Scan for the cell matching the given text and deliver its (x, y) coordinate at center. 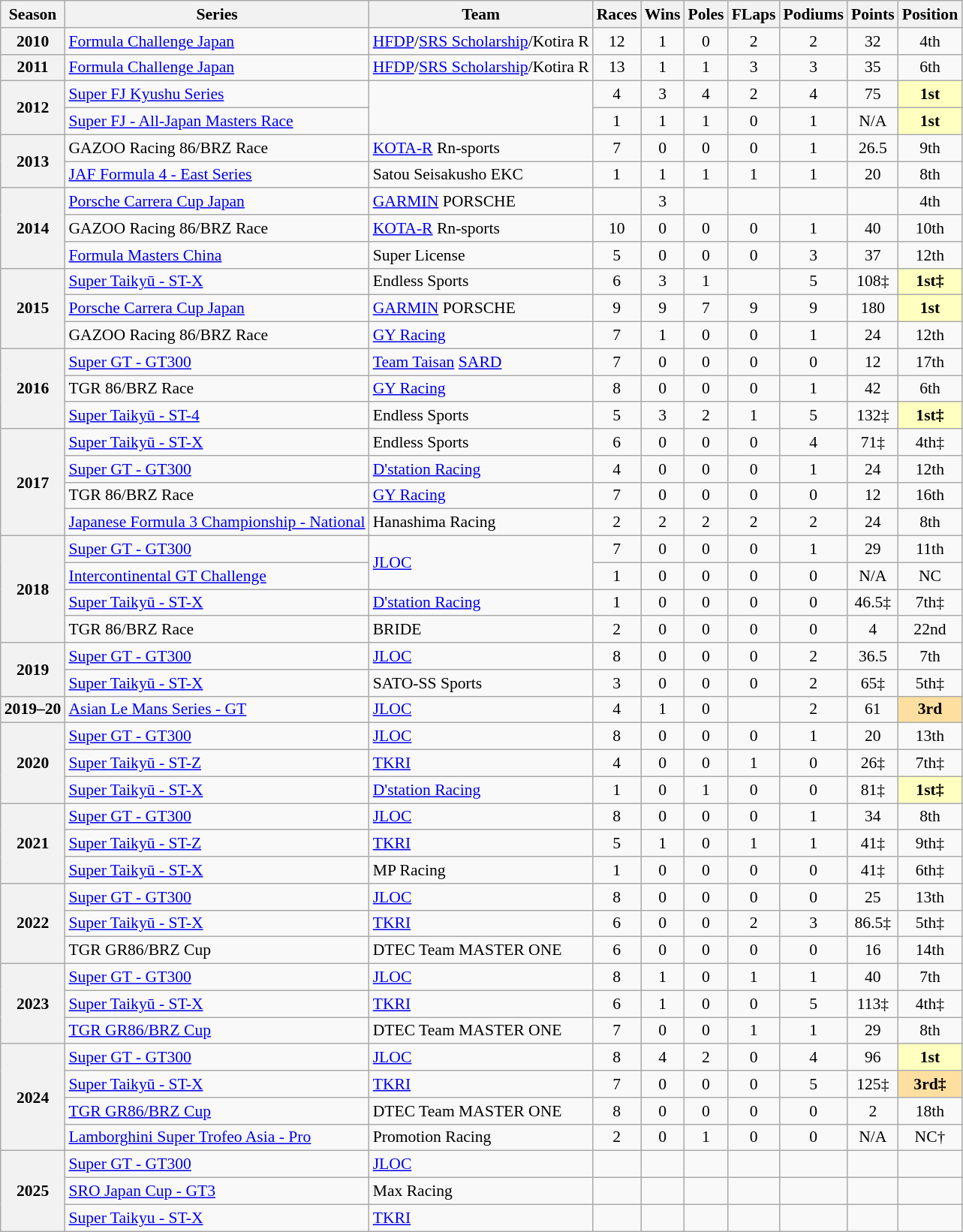
MP Racing (481, 870)
180 (873, 309)
JAF Formula 4 - East Series (216, 175)
75 (873, 95)
108‡ (873, 282)
86.5‡ (873, 923)
SRO Japan Cup - GT3 (216, 1191)
18th (930, 1111)
32 (873, 41)
16th (930, 496)
81‡ (873, 790)
6th‡ (930, 870)
46.5‡ (873, 603)
96 (873, 1058)
10 (617, 228)
Super License (481, 255)
Intercontinental GT Challenge (216, 576)
Races (617, 14)
35 (873, 68)
25 (873, 897)
Super Taikyū - ST-4 (216, 416)
42 (873, 389)
3rd (930, 709)
Super FJ - All-Japan Masters Race (216, 122)
3rd‡ (930, 1084)
NC† (930, 1137)
Position (930, 14)
Super Taikyu - ST-X (216, 1218)
NC (930, 576)
Season (33, 14)
Super FJ Kyushu Series (216, 95)
Team (481, 14)
61 (873, 709)
9th‡ (930, 844)
2018 (33, 589)
16 (873, 950)
37 (873, 255)
113‡ (873, 1004)
26.5 (873, 148)
2011 (33, 68)
10th (930, 228)
Lamborghini Super Trofeo Asia - Pro (216, 1137)
36.5 (873, 656)
Series (216, 14)
71‡ (873, 442)
Max Racing (481, 1191)
Japanese Formula 3 Championship - National (216, 523)
34 (873, 817)
2010 (33, 41)
13 (617, 68)
Hanashima Racing (481, 523)
2021 (33, 844)
Promotion Racing (481, 1137)
Wins (663, 14)
2024 (33, 1098)
Poles (706, 14)
11th (930, 550)
132‡ (873, 416)
2015 (33, 308)
2023 (33, 1005)
2016 (33, 389)
65‡ (873, 683)
2013 (33, 161)
2019–20 (33, 709)
2012 (33, 108)
Points (873, 14)
125‡ (873, 1084)
Formula Masters China (216, 255)
BRIDE (481, 630)
SATO-SS Sports (481, 683)
Team Taisan SARD (481, 362)
Satou Seisakusho EKC (481, 175)
2017 (33, 482)
FLaps (754, 14)
26‡ (873, 764)
22nd (930, 630)
2025 (33, 1191)
Podiums (814, 14)
Asian Le Mans Series - GT (216, 709)
2014 (33, 228)
17th (930, 362)
14th (930, 950)
2022 (33, 923)
9th (930, 148)
2019 (33, 670)
2020 (33, 763)
